Locate the cell with the specified text and output its (X, Y) center coordinate. 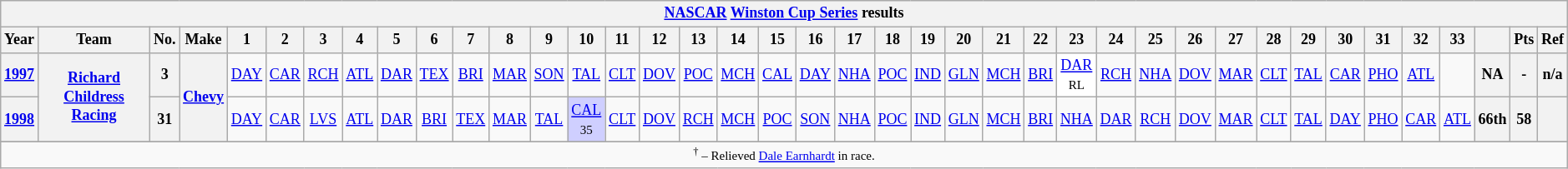
- (1525, 75)
No. (165, 40)
4 (360, 40)
Team (94, 40)
2 (285, 40)
Chevy (204, 97)
NASCAR Winston Cup Series results (784, 13)
CAL (778, 75)
33 (1458, 40)
30 (1345, 40)
Ref (1553, 40)
29 (1308, 40)
16 (815, 40)
1 (246, 40)
10 (586, 40)
NA (1493, 75)
Richard Childress Racing (94, 97)
CAL35 (586, 120)
58 (1525, 120)
17 (854, 40)
1998 (20, 120)
24 (1115, 40)
LVS (323, 120)
n/a (1553, 75)
26 (1196, 40)
15 (778, 40)
23 (1076, 40)
12 (660, 40)
22 (1040, 40)
† – Relieved Dale Earnhardt in race. (784, 155)
25 (1156, 40)
9 (549, 40)
19 (928, 40)
28 (1274, 40)
6 (434, 40)
14 (738, 40)
13 (698, 40)
66th (1493, 120)
5 (397, 40)
7 (471, 40)
27 (1236, 40)
Make (204, 40)
Year (20, 40)
1997 (20, 75)
DARRL (1076, 75)
11 (623, 40)
Pts (1525, 40)
21 (1004, 40)
18 (893, 40)
32 (1421, 40)
8 (510, 40)
20 (964, 40)
